Determine the [X, Y] coordinate at the center of the cell enclosing the given text.  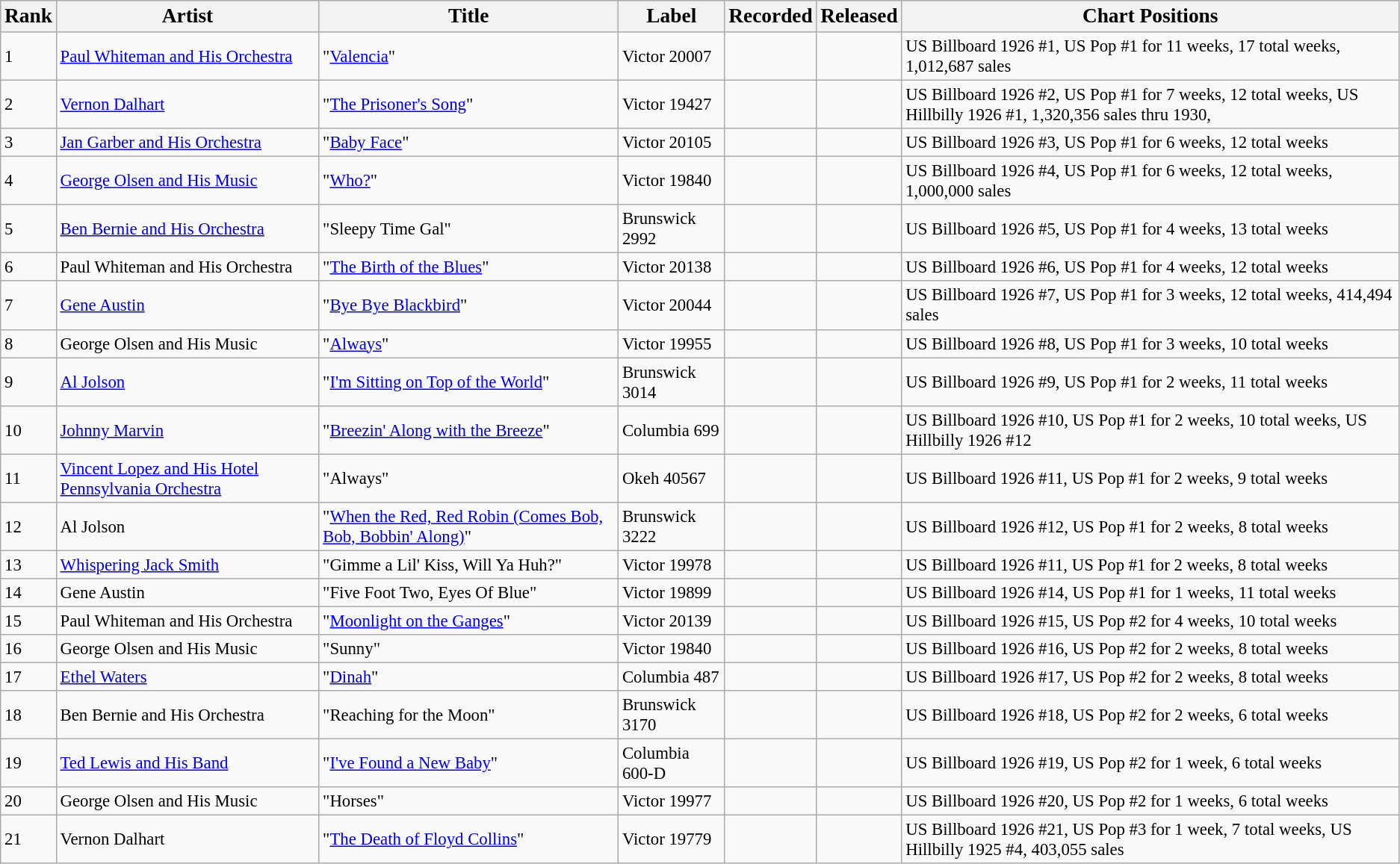
8 [28, 344]
"Bye Bye Blackbird" [469, 306]
"Dinah" [469, 677]
US Billboard 1926 #2, US Pop #1 for 7 weeks, 12 total weeks, US Hillbilly 1926 #1, 1,320,356 sales thru 1930, [1150, 105]
US Billboard 1926 #7, US Pop #1 for 3 weeks, 12 total weeks, 414,494 sales [1150, 306]
US Billboard 1926 #12, US Pop #1 for 2 weeks, 8 total weeks [1150, 527]
Victor 19955 [672, 344]
Columbia 487 [672, 677]
Victor 19899 [672, 593]
Whispering Jack Smith [188, 565]
17 [28, 677]
5 [28, 229]
Chart Positions [1150, 16]
Artist [188, 16]
"I'm Sitting on Top of the World" [469, 382]
US Billboard 1926 #16, US Pop #2 for 2 weeks, 8 total weeks [1150, 649]
6 [28, 267]
US Billboard 1926 #10, US Pop #1 for 2 weeks, 10 total weeks, US Hillbilly 1926 #12 [1150, 430]
11 [28, 478]
US Billboard 1926 #18, US Pop #2 for 2 weeks, 6 total weeks [1150, 715]
4 [28, 181]
US Billboard 1926 #6, US Pop #1 for 4 weeks, 12 total weeks [1150, 267]
Brunswick 3170 [672, 715]
Jan Garber and His Orchestra [188, 143]
"Valencia" [469, 57]
"Breezin' Along with the Breeze" [469, 430]
Okeh 40567 [672, 478]
Victor 19978 [672, 565]
"The Birth of the Blues" [469, 267]
US Billboard 1926 #1, US Pop #1 for 11 weeks, 17 total weeks, 1,012,687 sales [1150, 57]
US Billboard 1926 #11, US Pop #1 for 2 weeks, 9 total weeks [1150, 478]
10 [28, 430]
Released [859, 16]
"The Prisoner's Song" [469, 105]
20 [28, 801]
7 [28, 306]
US Billboard 1926 #4, US Pop #1 for 6 weeks, 12 total weeks, 1,000,000 sales [1150, 181]
US Billboard 1926 #8, US Pop #1 for 3 weeks, 10 total weeks [1150, 344]
US Billboard 1926 #20, US Pop #2 for 1 weeks, 6 total weeks [1150, 801]
Victor 19779 [672, 839]
"Sleepy Time Gal" [469, 229]
"Reaching for the Moon" [469, 715]
Ted Lewis and His Band [188, 763]
18 [28, 715]
"I've Found a New Baby" [469, 763]
Title [469, 16]
"Moonlight on the Ganges" [469, 621]
Columbia 600-D [672, 763]
14 [28, 593]
19 [28, 763]
Label [672, 16]
Ethel Waters [188, 677]
US Billboard 1926 #17, US Pop #2 for 2 weeks, 8 total weeks [1150, 677]
Recorded [771, 16]
12 [28, 527]
"Five Foot Two, Eyes Of Blue" [469, 593]
US Billboard 1926 #14, US Pop #1 for 1 weeks, 11 total weeks [1150, 593]
16 [28, 649]
Victor 19977 [672, 801]
Victor 19427 [672, 105]
Brunswick 2992 [672, 229]
Victor 20138 [672, 267]
"When the Red, Red Robin (Comes Bob, Bob, Bobbin' Along)" [469, 527]
13 [28, 565]
US Billboard 1926 #15, US Pop #2 for 4 weeks, 10 total weeks [1150, 621]
"Sunny" [469, 649]
Vincent Lopez and His Hotel Pennsylvania Orchestra [188, 478]
"Gimme a Lil' Kiss, Will Ya Huh?" [469, 565]
Victor 20105 [672, 143]
15 [28, 621]
"The Death of Floyd Collins" [469, 839]
21 [28, 839]
US Billboard 1926 #19, US Pop #2 for 1 week, 6 total weeks [1150, 763]
Victor 20044 [672, 306]
US Billboard 1926 #9, US Pop #1 for 2 weeks, 11 total weeks [1150, 382]
US Billboard 1926 #3, US Pop #1 for 6 weeks, 12 total weeks [1150, 143]
US Billboard 1926 #5, US Pop #1 for 4 weeks, 13 total weeks [1150, 229]
"Horses" [469, 801]
1 [28, 57]
"Who?" [469, 181]
US Billboard 1926 #21, US Pop #3 for 1 week, 7 total weeks, US Hillbilly 1925 #4, 403,055 sales [1150, 839]
Brunswick 3014 [672, 382]
9 [28, 382]
US Billboard 1926 #11, US Pop #1 for 2 weeks, 8 total weeks [1150, 565]
2 [28, 105]
Johnny Marvin [188, 430]
3 [28, 143]
Rank [28, 16]
Brunswick 3222 [672, 527]
Columbia 699 [672, 430]
"Baby Face" [469, 143]
Victor 20007 [672, 57]
Victor 20139 [672, 621]
